Detect which cell encompasses the target text, then output its (x, y) center coordinate. 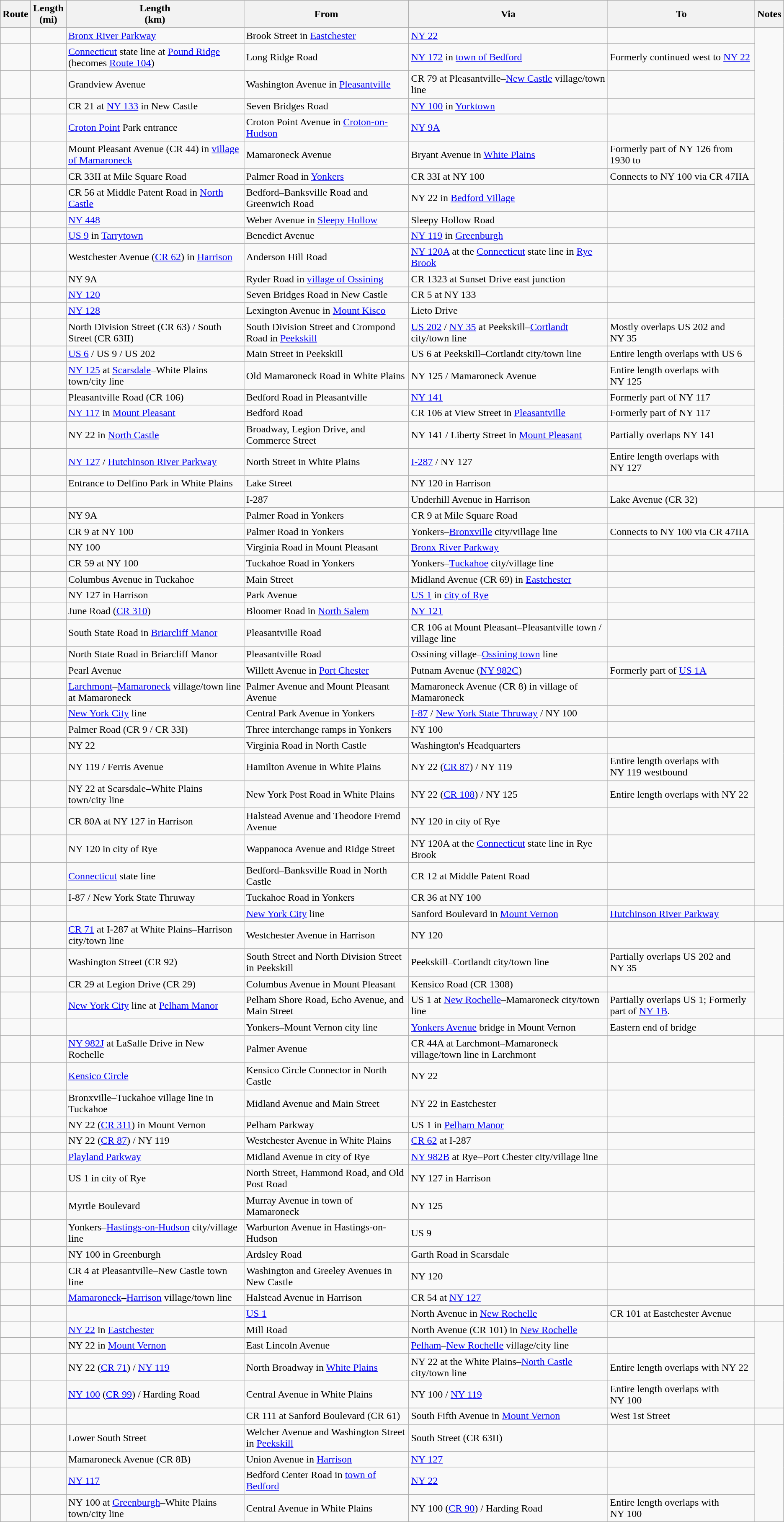
NY 22 (CR 108) / NY 125 (508, 794)
Croton Point Avenue in Croton-on-Hudson (326, 127)
Seven Bridges Road (326, 106)
Via (508, 14)
North Broadway in White Plains (326, 1367)
Connecticut state line (155, 876)
Sanford Boulevard in Mount Vernon (508, 914)
Entrance to Delfino Park in White Plains (155, 483)
Notes (769, 14)
Length(km) (155, 14)
CR 111 at Sanford Boulevard (CR 61) (326, 1416)
Ossining village–Ossining town line (508, 654)
NY 982B at Rye–Port Chester city/village line (508, 1157)
Virginia Road in North Castle (326, 745)
CR 106 at Mount Pleasant–Pleasantville town / village line (508, 633)
NY 119 / Ferris Avenue (155, 767)
Central Park Avenue in Yonkers (326, 713)
West 1st Street (681, 1416)
Kensico Road (CR 1308) (508, 984)
US 9 in Tarrytown (155, 235)
Washington's Headquarters (508, 745)
NY 22 in North Castle (155, 435)
Lake Street (326, 483)
Formerly part of US 1A (681, 670)
CR 54 at NY 127 (508, 1298)
CR 101 at Eastchester Avenue (681, 1314)
Palmer Avenue (326, 1049)
Hamilton Avenue in White Plains (326, 767)
From (326, 14)
Formerly continued west to NY 22 (681, 57)
Entire length overlaps with NY 125 (681, 375)
Connecticut state line at Pound Ridge (becomes Route 104) (155, 57)
Mamaroneck Avenue (CR 8) in village of Mamaroneck (508, 692)
Old Mamaroneck Road in White Plains (326, 375)
Washington Street (CR 92) (155, 963)
NY 127 (508, 1459)
Willett Avenue in Port Chester (326, 670)
US 6 at Peekskill–Cortlandt city/town line (508, 354)
Palmer Avenue and Mount Pleasant Avenue (326, 692)
NY 100 in Greenburgh (155, 1254)
Putnam Avenue (NY 982C) (508, 670)
US 1 in Pelham Manor (508, 1125)
CR 33II at Mile Square Road (155, 176)
CR 44A at Larchmont–Mamaroneck village/town line in Larchmont (508, 1049)
North Street in White Plains (326, 462)
CR 12 at Middle Patent Road (508, 876)
South State Road in Briarcliff Manor (155, 633)
Mount Pleasant Avenue (CR 44) in village of Mamaroneck (155, 155)
NY 141 / Liberty Street in Mount Pleasant (508, 435)
CR 1323 at Sunset Drive east junction (508, 279)
Grandview Avenue (155, 85)
Playland Parkway (155, 1157)
CR 71 at I-287 at White Plains–Harrison city/town line (155, 935)
Peekskill–Cortlandt city/town line (508, 963)
Mostly overlaps US 202 and NY 35 (681, 333)
South Street and North Division Street in Peekskill (326, 963)
Midland Avenue in city of Rye (326, 1157)
North Street, Hammond Road, and Old Post Road (326, 1178)
NY 22 in Mount Vernon (155, 1346)
Palmer Road (CR 9 / CR 33I) (155, 729)
Wappanoca Avenue and Ridge Street (326, 849)
Columbus Avenue in Tuckahoe (155, 579)
Midland Avenue (CR 69) in Eastchester (508, 579)
Bedford Center Road in town of Bedford (326, 1481)
Midland Avenue and Main Street (326, 1103)
Myrtle Boulevard (155, 1206)
Halstead Avenue in Harrison (326, 1298)
NY 22 in Bedford Village (508, 198)
Entire length overlaps with NY 127 (681, 462)
Yonkers–Hastings-on-Hudson city/village line (155, 1233)
Mill Road (326, 1330)
Washington and Greeley Avenues in New Castle (326, 1276)
NY 982J at LaSalle Drive in New Rochelle (155, 1049)
NY 22 at the White Plains–North Castle city/town line (508, 1367)
Three interchange ramps in Yonkers (326, 729)
North Avenue in New Rochelle (508, 1314)
Weber Avenue in Sleepy Hollow (326, 220)
Yonkers Avenue bridge in Mount Vernon (508, 1027)
CR 36 at NY 100 (508, 897)
NY 125 / Mamaroneck Avenue (508, 375)
New York Post Road in White Plains (326, 794)
Entire length overlaps with NY 119 westbound (681, 767)
Bloomer Road in North Salem (326, 611)
Westchester Avenue in Harrison (326, 935)
NY 448 (155, 220)
CR 79 at Pleasantville–New Castle village/town line (508, 85)
Yonkers–Bronxville city/village line (508, 531)
CR 80A at NY 127 in Harrison (155, 821)
I-287 / NY 127 (508, 462)
Bryant Avenue in White Plains (508, 155)
US 6 / US 9 / US 202 (155, 354)
Eastern end of bridge (681, 1027)
South Fifth Avenue in Mount Vernon (508, 1416)
CR 21 at NY 133 in New Castle (155, 106)
CR 5 at NY 133 (508, 295)
NY 22 (CR 311) in Mount Vernon (155, 1125)
Kensico Circle (155, 1076)
CR 106 at View Street in Pleasantville (508, 413)
NY 121 (508, 611)
Kensico Circle Connector in North Castle (326, 1076)
Main Street (326, 579)
Brook Street in Eastchester (326, 36)
CR 9 at Mile Square Road (508, 515)
Entire length overlaps with US 6 (681, 354)
Hutchinson River Parkway (681, 914)
NY 128 (155, 311)
Long Ridge Road (326, 57)
NY 22 (CR 71) / NY 119 (155, 1367)
Pleasantville Road (CR 106) (155, 397)
Underhill Avenue in Harrison (508, 499)
NY 100 (CR 90) / Harding Road (508, 1508)
US 202 / NY 35 at Peekskill–Cortlandt city/town line (508, 333)
Ryder Road in village of Ossining (326, 279)
US 1 (326, 1314)
Columbus Avenue in Mount Pleasant (326, 984)
NY 100 (CR 99) / Harding Road (155, 1394)
NY 127 / Hutchinson River Parkway (155, 462)
Lake Avenue (CR 32) (681, 499)
Warburton Avenue in Hastings-on-Hudson (326, 1233)
Main Street in Peekskill (326, 354)
Westchester Avenue in White Plains (326, 1141)
Ardsley Road (326, 1254)
Bedford–Banksville Road in North Castle (326, 876)
NY 172 in town of Bedford (508, 57)
Bronxville–Tuckahoe village line in Tuckahoe (155, 1103)
NY 125 (508, 1206)
CR 33I at NY 100 (508, 176)
Yonkers–Tuckahoe city/village line (508, 563)
Route (15, 14)
CR 56 at Middle Patent Road in North Castle (155, 198)
Halstead Avenue and Theodore Fremd Avenue (326, 821)
Mamaroneck Avenue (CR 8B) (155, 1459)
Park Avenue (326, 595)
Westchester Avenue (CR 62) in Harrison (155, 257)
NY 100 at Greenburgh–White Plains town/city line (155, 1508)
NY 100 in Yorktown (508, 106)
Mamaroneck–Harrison village/town line (155, 1298)
Garth Road in Scarsdale (508, 1254)
Seven Bridges Road in New Castle (326, 295)
Pelham–New Rochelle village/city line (508, 1346)
NY 22 at Scarsdale–White Plains town/city line (155, 794)
New York City line at Pelham Manor (155, 1005)
I-287 (326, 499)
NY 119 in Greenburgh (508, 235)
Anderson Hill Road (326, 257)
Virginia Road in Mount Pleasant (326, 547)
US 9 (508, 1233)
Washington Avenue in Pleasantville (326, 85)
Yonkers–Mount Vernon city line (326, 1027)
NY 117 (155, 1481)
North State Road in Briarcliff Manor (155, 654)
NY 141 (508, 397)
Broadway, Legion Drive, and Commerce Street (326, 435)
I-87 / New York State Thruway / NY 100 (508, 713)
Bedford Road in Pleasantville (326, 397)
Bedford–Banksville Road and Greenwich Road (326, 198)
NY 120 in Harrison (508, 483)
Pelham Parkway (326, 1125)
CR 4 at Pleasantville–New Castle town line (155, 1276)
South Division Street and Crompond Road in Peekskill (326, 333)
Murray Avenue in town of Mamaroneck (326, 1206)
Pearl Avenue (155, 670)
Lower South Street (155, 1438)
CR 62 at I-287 (508, 1141)
North Division Street (CR 63) / South Street (CR 63II) (155, 333)
US 1 at New Rochelle–Mamaroneck city/town line (508, 1005)
Pelham Shore Road, Echo Avenue, and Main Street (326, 1005)
Bedford Road (326, 413)
Croton Point Park entrance (155, 127)
Partially overlaps US 1; Formerly part of NY 1B. (681, 1005)
East Lincoln Avenue (326, 1346)
CR 9 at NY 100 (155, 531)
To (681, 14)
Mamaroneck Avenue (326, 155)
CR 29 at Legion Drive (CR 29) (155, 984)
I-87 / New York State Thruway (155, 897)
Formerly part of NY 126 from 1930 to (681, 155)
Length(mi) (48, 14)
Lexington Avenue in Mount Kisco (326, 311)
NY 100 / NY 119 (508, 1394)
CR 59 at NY 100 (155, 563)
North Avenue (CR 101) in New Rochelle (508, 1330)
Welcher Avenue and Washington Street in Peekskill (326, 1438)
Benedict Avenue (326, 235)
Larchmont–Mamaroneck village/town line at Mamaroneck (155, 692)
Union Avenue in Harrison (326, 1459)
Partially overlaps US 202 and NY 35 (681, 963)
June Road (CR 310) (155, 611)
Lieto Drive (508, 311)
Sleepy Hollow Road (508, 220)
NY 125 at Scarsdale–White Plains town/city line (155, 375)
South Street (CR 63II) (508, 1438)
Partially overlaps NY 141 (681, 435)
NY 117 in Mount Pleasant (155, 413)
